Determine the (x, y) coordinate at the center of the cell enclosing the given text.  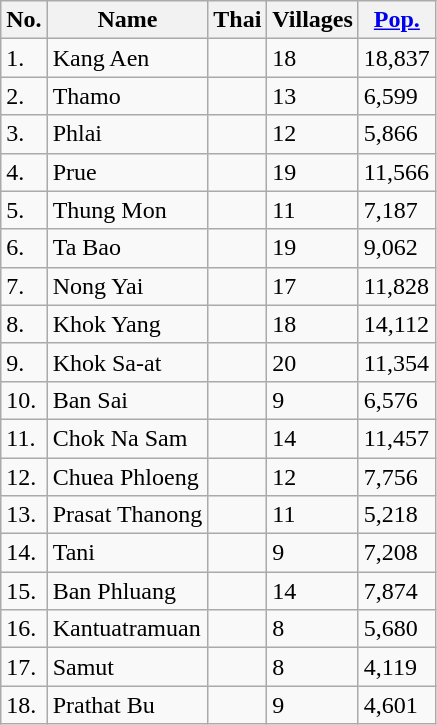
7,756 (396, 477)
1. (24, 58)
Ban Phluang (128, 591)
16. (24, 629)
4,601 (396, 705)
10. (24, 400)
14,112 (396, 324)
18,837 (396, 58)
5,680 (396, 629)
Prasat Thanong (128, 515)
Chuea Phloeng (128, 477)
Name (128, 20)
Ban Sai (128, 400)
6,599 (396, 96)
Pop. (396, 20)
Samut (128, 667)
15. (24, 591)
Kantuatramuan (128, 629)
Kang Aen (128, 58)
Phlai (128, 134)
Nong Yai (128, 286)
2. (24, 96)
4,119 (396, 667)
17. (24, 667)
7,874 (396, 591)
Ta Bao (128, 248)
7,208 (396, 553)
12. (24, 477)
11,566 (396, 172)
7. (24, 286)
No. (24, 20)
3. (24, 134)
17 (313, 286)
4. (24, 172)
13. (24, 515)
Thai (238, 20)
6,576 (396, 400)
11,354 (396, 362)
Prue (128, 172)
Thung Mon (128, 210)
20 (313, 362)
Khok Sa-at (128, 362)
9. (24, 362)
5. (24, 210)
6. (24, 248)
18. (24, 705)
14. (24, 553)
9,062 (396, 248)
13 (313, 96)
11,828 (396, 286)
11. (24, 438)
Villages (313, 20)
Prathat Bu (128, 705)
Chok Na Sam (128, 438)
5,866 (396, 134)
Tani (128, 553)
11,457 (396, 438)
Khok Yang (128, 324)
Thamo (128, 96)
5,218 (396, 515)
7,187 (396, 210)
8. (24, 324)
